Output the [x, y] coordinate of the center of the cell containing the given text.  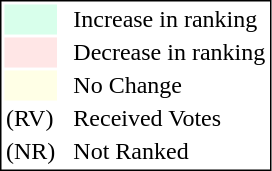
Decrease in ranking [170, 53]
(RV) [30, 119]
(NR) [30, 151]
No Change [170, 85]
Received Votes [170, 119]
Increase in ranking [170, 19]
Not Ranked [170, 151]
